Return (X, Y) of the center of cell containing provided text 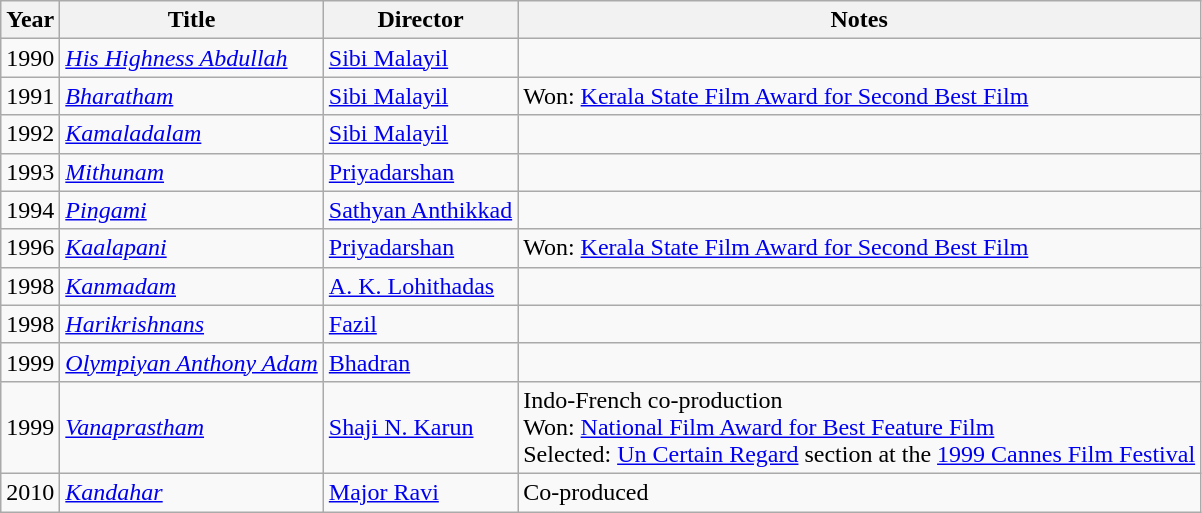
A. K. Lohithadas (420, 286)
2010 (30, 492)
1996 (30, 248)
Kanmadam (192, 286)
Bharatham (192, 96)
Year (30, 20)
Indo-French co-productionWon: National Film Award for Best Feature FilmSelected: Un Certain Regard section at the 1999 Cannes Film Festival (860, 427)
1990 (30, 58)
Kaalapani (192, 248)
Title (192, 20)
Director (420, 20)
Mithunam (192, 172)
Kamaladalam (192, 134)
Fazil (420, 324)
Bhadran (420, 362)
Major Ravi (420, 492)
1994 (30, 210)
Harikrishnans (192, 324)
His Highness Abdullah (192, 58)
Vanaprastham (192, 427)
Olympiyan Anthony Adam (192, 362)
Notes (860, 20)
1992 (30, 134)
Kandahar (192, 492)
Shaji N. Karun (420, 427)
Pingami (192, 210)
Co-produced (860, 492)
Sathyan Anthikkad (420, 210)
1991 (30, 96)
1993 (30, 172)
